Scan for the cell matching the given text and deliver its (X, Y) coordinate at center. 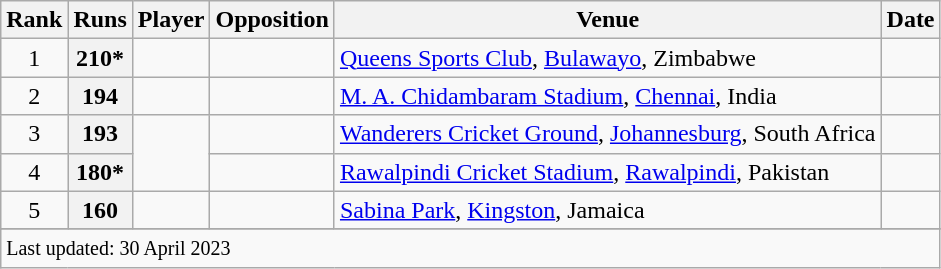
M. A. Chidambaram Stadium, Chennai, India (608, 96)
1 (34, 58)
Wanderers Cricket Ground, Johannesburg, South Africa (608, 134)
5 (34, 210)
Opposition (272, 20)
210* (100, 58)
194 (100, 96)
Rawalpindi Cricket Stadium, Rawalpindi, Pakistan (608, 172)
180* (100, 172)
3 (34, 134)
Venue (608, 20)
193 (100, 134)
Player (171, 20)
Queens Sports Club, Bulawayo, Zimbabwe (608, 58)
Last updated: 30 April 2023 (470, 248)
Runs (100, 20)
2 (34, 96)
Date (910, 20)
Rank (34, 20)
4 (34, 172)
Sabina Park, Kingston, Jamaica (608, 210)
160 (100, 210)
